Pinpoint the cell where the given text exists, returning its [X, Y] midpoint coordinate. 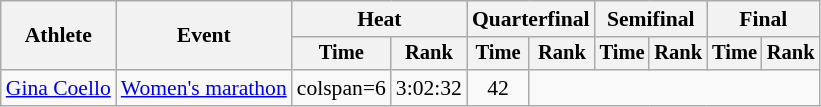
Semifinal [651, 19]
Event [204, 36]
Heat [380, 19]
Quarterfinal [531, 19]
Athlete [58, 36]
3:02:32 [429, 88]
Women's marathon [204, 88]
42 [498, 88]
colspan=6 [342, 88]
Final [763, 19]
Gina Coello [58, 88]
